Identify which cell holds the provided text, then report its [X, Y] central coordinate. 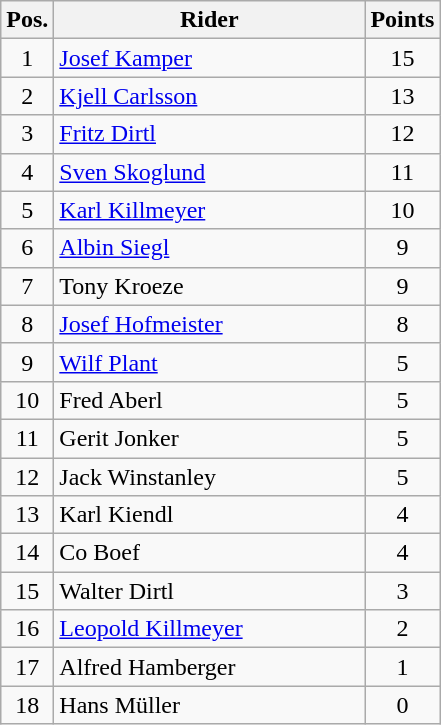
Pos. [28, 20]
Gerit Jonker [210, 438]
Sven Skoglund [210, 172]
Fritz Dirtl [210, 134]
Alfred Hamberger [210, 667]
18 [28, 705]
Rider [210, 20]
Hans Müller [210, 705]
Karl Kiendl [210, 515]
Albin Siegl [210, 248]
Points [402, 20]
17 [28, 667]
Walter Dirtl [210, 591]
16 [28, 629]
0 [402, 705]
Jack Winstanley [210, 477]
6 [28, 248]
Fred Aberl [210, 400]
Josef Hofmeister [210, 324]
Co Boef [210, 553]
Leopold Killmeyer [210, 629]
14 [28, 553]
Kjell Carlsson [210, 96]
Karl Killmeyer [210, 210]
Tony Kroeze [210, 286]
Josef Kamper [210, 58]
Wilf Plant [210, 362]
7 [28, 286]
